Return the [X, Y] coordinate for the center point of the cell that contains the specified text.  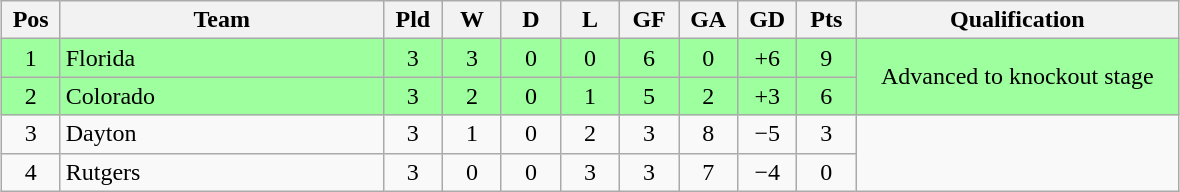
Pld [412, 20]
Rutgers [222, 172]
7 [708, 172]
9 [826, 58]
GF [650, 20]
5 [650, 96]
−5 [768, 134]
Pts [826, 20]
Florida [222, 58]
Colorado [222, 96]
−4 [768, 172]
Pos [30, 20]
8 [708, 134]
GA [708, 20]
4 [30, 172]
GD [768, 20]
+3 [768, 96]
+6 [768, 58]
W [472, 20]
L [590, 20]
Team [222, 20]
Qualification [1018, 20]
Dayton [222, 134]
D [530, 20]
Advanced to knockout stage [1018, 77]
